Detect which cell encompasses the target text, then output its (x, y) center coordinate. 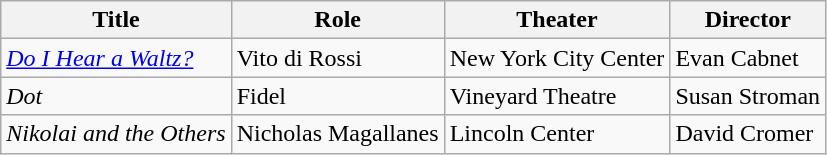
Director (748, 20)
Nikolai and the Others (116, 134)
Lincoln Center (557, 134)
Nicholas Magallanes (338, 134)
Fidel (338, 96)
Do I Hear a Waltz? (116, 58)
Vito di Rossi (338, 58)
Dot (116, 96)
Theater (557, 20)
Role (338, 20)
Evan Cabnet (748, 58)
David Cromer (748, 134)
Vineyard Theatre (557, 96)
Susan Stroman (748, 96)
Title (116, 20)
New York City Center (557, 58)
